Capture the cell that displays the provided text and extract its (X, Y) central coordinate. 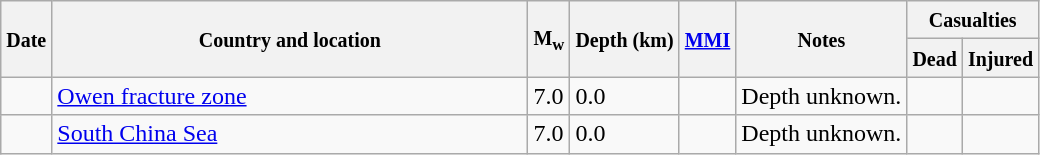
Notes (822, 39)
Casualties (973, 20)
MMI (708, 39)
Date (26, 39)
Mw (549, 39)
Owen fracture zone (290, 96)
South China Sea (290, 134)
Country and location (290, 39)
Dead (935, 58)
Injured (1000, 58)
Depth (km) (624, 39)
